Capture the cell that displays the provided text and extract its (X, Y) central coordinate. 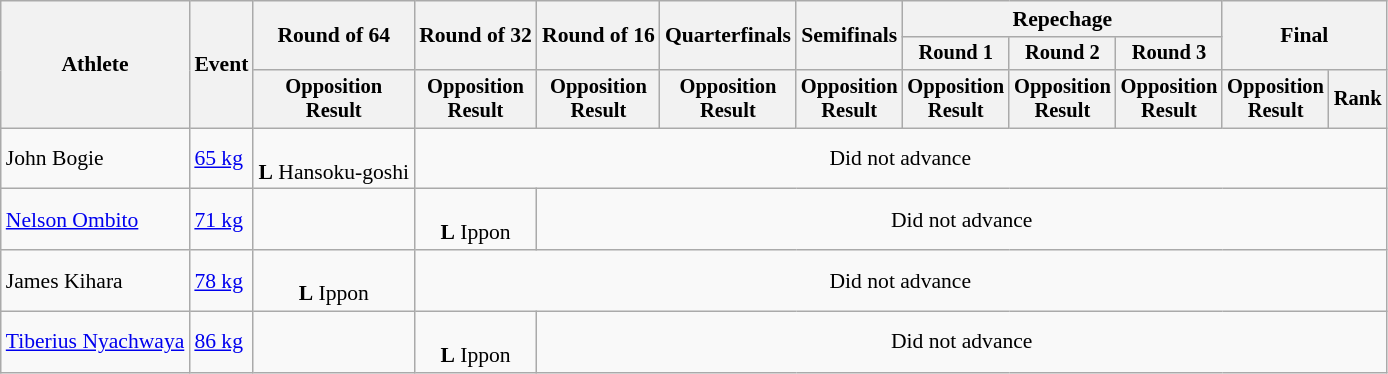
Event (221, 64)
Athlete (96, 64)
Tiberius Nyachwaya (96, 342)
Quarterfinals (728, 36)
78 kg (221, 280)
Final (1304, 36)
86 kg (221, 342)
John Bogie (96, 158)
L Hansoku-goshi (334, 158)
Round 1 (956, 54)
Round of 32 (476, 36)
71 kg (221, 220)
Semifinals (850, 36)
Nelson Ombito (96, 220)
Round of 16 (598, 36)
65 kg (221, 158)
Round 2 (1062, 54)
Round 3 (1170, 54)
James Kihara (96, 280)
Rank (1358, 99)
Repechage (1062, 19)
Round of 64 (334, 36)
